Search for the cell housing the specified text and yield its [x, y] center coordinate. 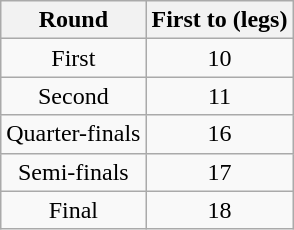
16 [220, 134]
Second [74, 96]
11 [220, 96]
18 [220, 210]
Quarter-finals [74, 134]
Final [74, 210]
Round [74, 20]
Semi-finals [74, 172]
10 [220, 58]
First [74, 58]
17 [220, 172]
First to (legs) [220, 20]
